Scan for the cell matching the given text and deliver its (x, y) coordinate at center. 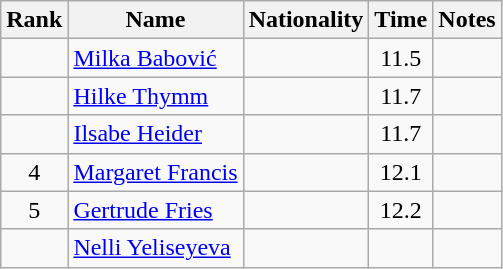
Milka Babović (156, 58)
Gertrude Fries (156, 210)
Nelli Yeliseyeva (156, 248)
Notes (467, 20)
12.2 (401, 210)
Margaret Francis (156, 172)
Rank (34, 20)
Hilke Thymm (156, 96)
Ilsabe Heider (156, 134)
4 (34, 172)
12.1 (401, 172)
5 (34, 210)
Time (401, 20)
Name (156, 20)
11.5 (401, 58)
Nationality (306, 20)
